Scan for the cell matching the given text and deliver its (X, Y) coordinate at center. 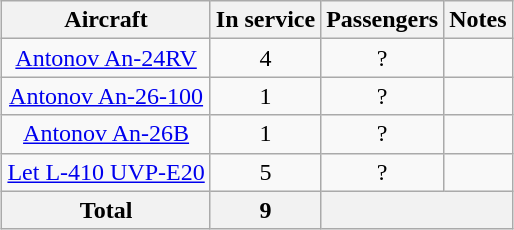
4 (265, 58)
Let L-410 UVP-E20 (106, 172)
Passengers (382, 20)
Antonov An-24RV (106, 58)
In service (265, 20)
Notes (478, 20)
5 (265, 172)
Aircraft (106, 20)
Antonov An-26B (106, 134)
Antonov An-26-100 (106, 96)
9 (265, 210)
Total (106, 210)
